Locate the cell with the specified text and output its (x, y) center coordinate. 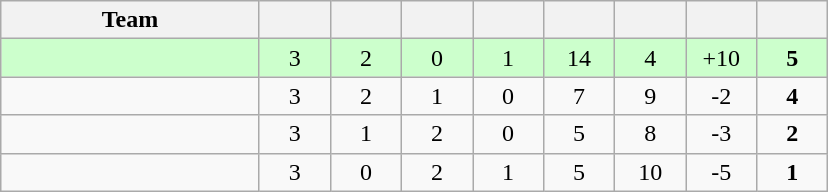
8 (650, 134)
9 (650, 96)
+10 (722, 58)
-5 (722, 172)
-3 (722, 134)
Team (130, 20)
10 (650, 172)
7 (580, 96)
-2 (722, 96)
14 (580, 58)
